Pinpoint the cell where the given text exists, returning its [X, Y] midpoint coordinate. 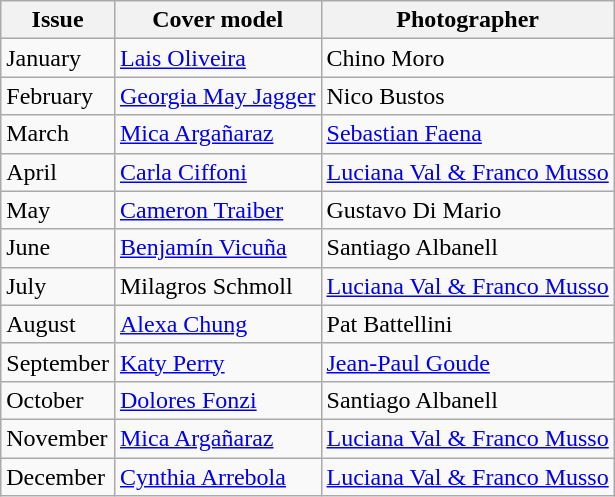
Issue [58, 20]
Cameron Traiber [218, 210]
Photographer [468, 20]
March [58, 134]
Nico Bustos [468, 96]
Alexa Chung [218, 324]
August [58, 324]
October [58, 400]
Jean-Paul Goude [468, 362]
May [58, 210]
September [58, 362]
Sebastian Faena [468, 134]
Lais Oliveira [218, 58]
Benjamín Vicuña [218, 248]
Milagros Schmoll [218, 286]
July [58, 286]
January [58, 58]
Cynthia Arrebola [218, 477]
Dolores Fonzi [218, 400]
Georgia May Jagger [218, 96]
Chino Moro [468, 58]
November [58, 438]
Gustavo Di Mario [468, 210]
February [58, 96]
Katy Perry [218, 362]
Pat Battellini [468, 324]
Cover model [218, 20]
June [58, 248]
April [58, 172]
Carla Ciffoni [218, 172]
December [58, 477]
